Provide the (X, Y) coordinate of the cell's center where the given text is located.  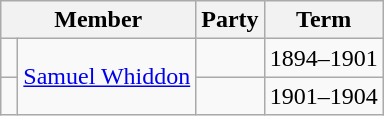
Samuel Whiddon (107, 77)
Party (230, 20)
Term (324, 20)
Member (98, 20)
1894–1901 (324, 58)
1901–1904 (324, 96)
